Identify which cell holds the provided text, then report its (X, Y) central coordinate. 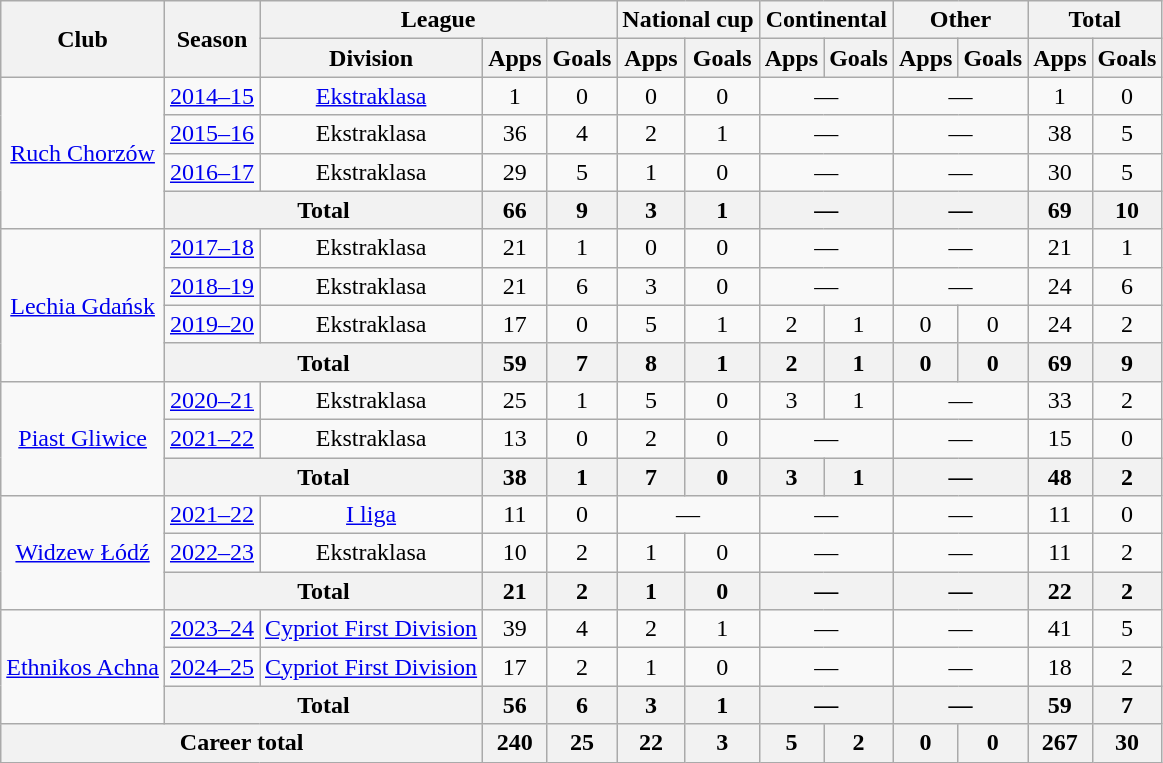
240 (515, 743)
2020–21 (212, 400)
56 (515, 705)
Widzew Łódź (83, 553)
2022–23 (212, 553)
33 (1060, 400)
Lechia Gdańsk (83, 305)
2024–25 (212, 667)
Club (83, 39)
Other (960, 20)
2017–18 (212, 248)
41 (1060, 629)
39 (515, 629)
Division (372, 58)
League (438, 20)
2018–19 (212, 286)
Ruch Chorzów (83, 153)
2015–16 (212, 134)
13 (515, 438)
18 (1060, 667)
National cup (688, 20)
267 (1060, 743)
2016–17 (212, 172)
Ethnikos Achna (83, 667)
15 (1060, 438)
36 (515, 134)
I liga (372, 515)
8 (651, 362)
66 (515, 210)
2014–15 (212, 96)
Piast Gliwice (83, 438)
2019–20 (212, 324)
29 (515, 172)
48 (1060, 477)
Career total (242, 743)
2023–24 (212, 629)
Season (212, 39)
Continental (826, 20)
